Output the [X, Y] coordinate of the center of the cell containing the given text.  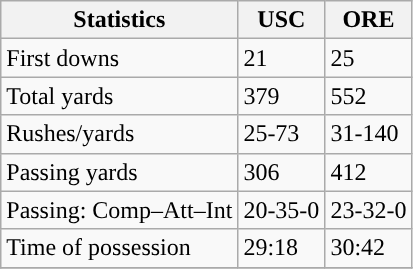
25-73 [282, 134]
21 [282, 58]
Time of possession [120, 248]
20-35-0 [282, 210]
25 [368, 58]
Rushes/yards [120, 134]
29:18 [282, 248]
USC [282, 20]
First downs [120, 58]
23-32-0 [368, 210]
306 [282, 172]
Passing yards [120, 172]
31-140 [368, 134]
Statistics [120, 20]
552 [368, 96]
30:42 [368, 248]
Total yards [120, 96]
379 [282, 96]
ORE [368, 20]
Passing: Comp–Att–Int [120, 210]
412 [368, 172]
